Provide the (x, y) coordinate of the cell's center where the given text is located.  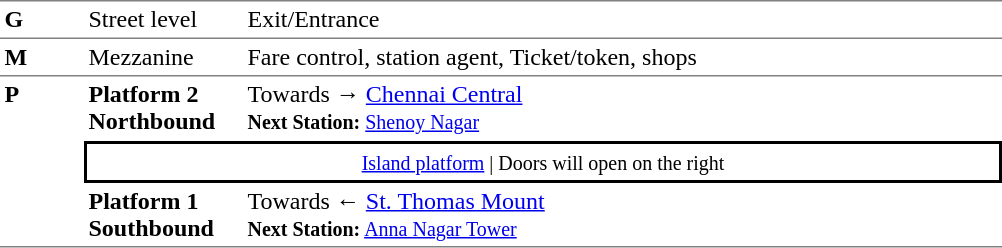
Exit/Entrance (622, 20)
Towards → Chennai CentralNext Station: Shenoy Nagar (622, 108)
Island platform | Doors will open on the right (543, 162)
M (42, 58)
Platform 1Southbound (164, 215)
Towards ← St. Thomas MountNext Station: Anna Nagar Tower (622, 215)
Street level (164, 20)
G (42, 20)
P (42, 162)
Fare control, station agent, Ticket/token, shops (622, 58)
Mezzanine (164, 58)
Platform 2Northbound (164, 108)
